Capture the cell that displays the provided text and extract its [x, y] central coordinate. 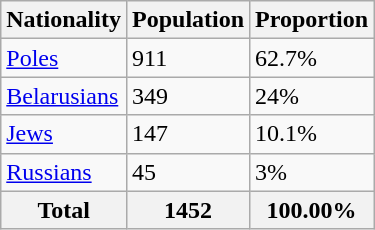
100.00% [312, 210]
45 [188, 172]
911 [188, 58]
Nationality [64, 20]
Russians [64, 172]
147 [188, 134]
Population [188, 20]
10.1% [312, 134]
24% [312, 96]
3% [312, 172]
349 [188, 96]
1452 [188, 210]
Poles [64, 58]
Total [64, 210]
Jews [64, 134]
Proportion [312, 20]
Belarusians [64, 96]
62.7% [312, 58]
